Pinpoint the cell where the given text exists, returning its [x, y] midpoint coordinate. 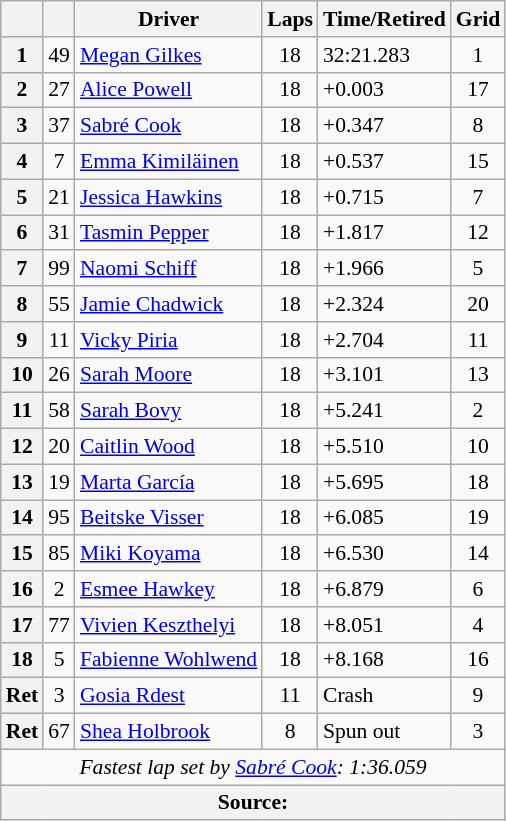
+0.715 [384, 197]
+5.241 [384, 411]
37 [59, 126]
+5.695 [384, 482]
Jessica Hawkins [168, 197]
Vivien Keszthelyi [168, 625]
+2.704 [384, 340]
58 [59, 411]
32:21.283 [384, 55]
Beitske Visser [168, 518]
Megan Gilkes [168, 55]
Source: [254, 803]
+6.879 [384, 589]
Emma Kimiläinen [168, 162]
+5.510 [384, 447]
+1.817 [384, 233]
+0.537 [384, 162]
Marta García [168, 482]
Sarah Bovy [168, 411]
+6.085 [384, 518]
Miki Koyama [168, 554]
+8.051 [384, 625]
26 [59, 375]
Tasmin Pepper [168, 233]
95 [59, 518]
Shea Holbrook [168, 732]
Fabienne Wohlwend [168, 660]
Alice Powell [168, 90]
Grid [478, 19]
Sarah Moore [168, 375]
Caitlin Wood [168, 447]
99 [59, 269]
+8.168 [384, 660]
27 [59, 90]
31 [59, 233]
21 [59, 197]
+0.347 [384, 126]
85 [59, 554]
+6.530 [384, 554]
Spun out [384, 732]
77 [59, 625]
Gosia Rdest [168, 696]
+1.966 [384, 269]
Sabré Cook [168, 126]
+0.003 [384, 90]
Vicky Piria [168, 340]
Crash [384, 696]
55 [59, 304]
Fastest lap set by Sabré Cook: 1:36.059 [254, 767]
49 [59, 55]
+3.101 [384, 375]
Naomi Schiff [168, 269]
Esmee Hawkey [168, 589]
Time/Retired [384, 19]
67 [59, 732]
Laps [290, 19]
Driver [168, 19]
+2.324 [384, 304]
Jamie Chadwick [168, 304]
